Find where the given text appears and provide that cell's center as [X, Y] coordinate. 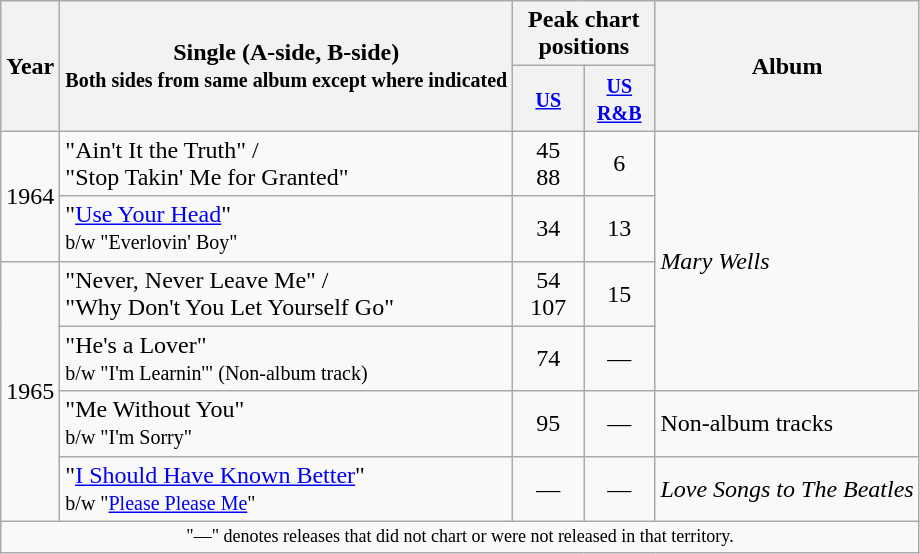
"Use Your Head"b/w "Everlovin' Boy" [286, 228]
6 [620, 164]
US R&B [620, 98]
"He's a Lover"b/w "I'm Learnin'" (Non-album track) [286, 358]
US [548, 98]
Love Songs to The Beatles [787, 488]
Album [787, 66]
1965 [30, 391]
4588 [548, 164]
Mary Wells [787, 261]
74 [548, 358]
"Never, Never Leave Me" /"Why Don't You Let Yourself Go" [286, 294]
1964 [30, 196]
15 [620, 294]
"I Should Have Known Better"b/w "Please Please Me" [286, 488]
"Ain't It the Truth" /"Stop Takin' Me for Granted" [286, 164]
Year [30, 66]
Peak chart positions [584, 34]
"Me Without You"b/w "I'm Sorry" [286, 424]
95 [548, 424]
13 [620, 228]
Single (A-side, B-side)Both sides from same album except where indicated [286, 66]
54107 [548, 294]
34 [548, 228]
"—" denotes releases that did not chart or were not released in that territory. [460, 536]
Non-album tracks [787, 424]
